Capture the cell that displays the provided text and extract its [x, y] central coordinate. 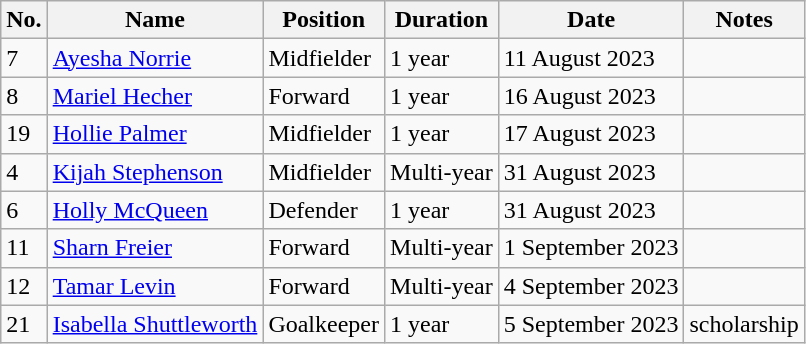
No. [24, 20]
17 August 2023 [591, 134]
1 September 2023 [591, 248]
Isabella Shuttleworth [155, 324]
Date [591, 20]
Position [324, 20]
5 September 2023 [591, 324]
Mariel Hecher [155, 96]
scholarship [744, 324]
Name [155, 20]
7 [24, 58]
16 August 2023 [591, 96]
Hollie Palmer [155, 134]
Duration [442, 20]
Goalkeeper [324, 324]
Kijah Stephenson [155, 172]
Ayesha Norrie [155, 58]
12 [24, 286]
19 [24, 134]
Sharn Freier [155, 248]
Holly McQueen [155, 210]
Tamar Levin [155, 286]
Defender [324, 210]
4 [24, 172]
11 August 2023 [591, 58]
21 [24, 324]
6 [24, 210]
4 September 2023 [591, 286]
11 [24, 248]
8 [24, 96]
Notes [744, 20]
